Determine the (X, Y) coordinate at the center of the cell enclosing the given text.  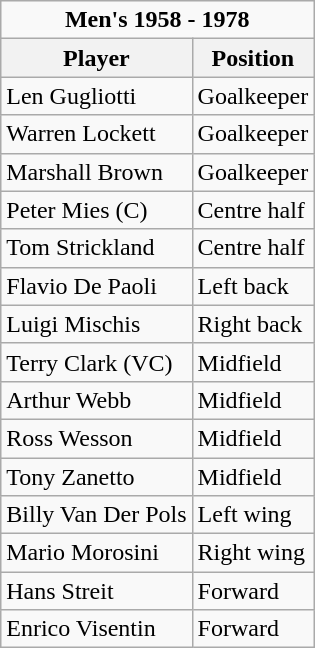
Arthur Webb (96, 400)
Men's 1958 - 1978 (158, 20)
Marshall Brown (96, 172)
Player (96, 58)
Hans Streit (96, 591)
Position (253, 58)
Peter Mies (C) (96, 210)
Right back (253, 324)
Enrico Visentin (96, 629)
Billy Van Der Pols (96, 515)
Right wing (253, 553)
Flavio De Paoli (96, 286)
Left wing (253, 515)
Left back (253, 286)
Len Gugliotti (96, 96)
Warren Lockett (96, 134)
Mario Morosini (96, 553)
Ross Wesson (96, 438)
Luigi Mischis (96, 324)
Tom Strickland (96, 248)
Terry Clark (VC) (96, 362)
Tony Zanetto (96, 477)
